Extract the [X, Y] coordinate from the center of the cell holding the provided text.  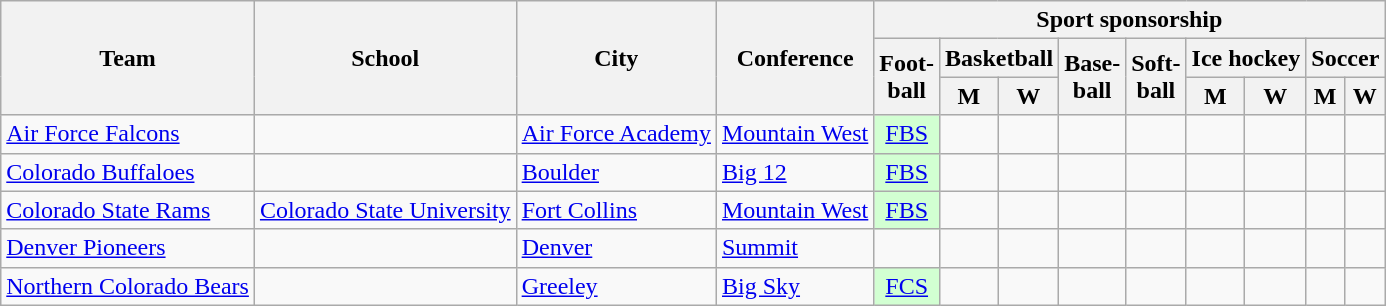
Summit [794, 248]
Soccer [1346, 58]
FCS [907, 286]
School [385, 58]
Denver [616, 248]
Colorado State University [385, 210]
Big Sky [794, 286]
Colorado State Rams [128, 210]
Air Force Falcons [128, 134]
City [616, 58]
Foot-ball [907, 77]
Denver Pioneers [128, 248]
Big 12 [794, 172]
Conference [794, 58]
Boulder [616, 172]
Colorado Buffaloes [128, 172]
Team [128, 58]
Air Force Academy [616, 134]
Greeley [616, 286]
Basketball [1000, 58]
Ice hockey [1246, 58]
Fort Collins [616, 210]
Sport sponsorship [1130, 20]
Northern Colorado Bears [128, 286]
Base-ball [1092, 77]
Soft-ball [1156, 77]
